Locate the cell with the specified text and output its (X, Y) center coordinate. 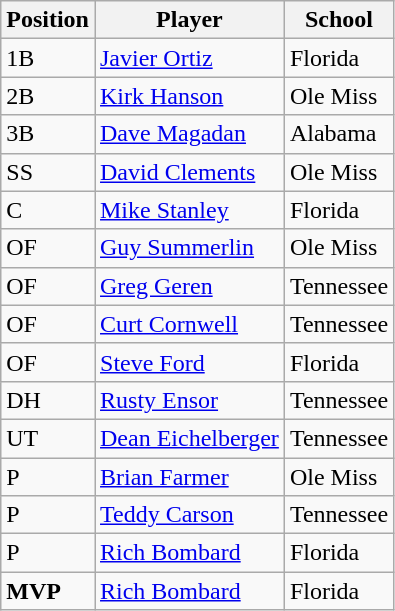
Dean Eichelberger (189, 438)
Mike Stanley (189, 210)
MVP (48, 591)
Steve Ford (189, 362)
Alabama (338, 134)
Brian Farmer (189, 477)
David Clements (189, 172)
Position (48, 20)
Curt Cornwell (189, 324)
Kirk Hanson (189, 96)
DH (48, 400)
Javier Ortiz (189, 58)
SS (48, 172)
Guy Summerlin (189, 248)
Dave Magadan (189, 134)
Rusty Ensor (189, 400)
2B (48, 96)
School (338, 20)
Player (189, 20)
Greg Geren (189, 286)
UT (48, 438)
1B (48, 58)
Teddy Carson (189, 515)
3B (48, 134)
C (48, 210)
